Determine the [X, Y] coordinate at the center of the cell enclosing the given text.  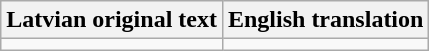
Latvian original text [112, 20]
English translation [325, 20]
